Output the [X, Y] coordinate of the center of the cell containing the given text.  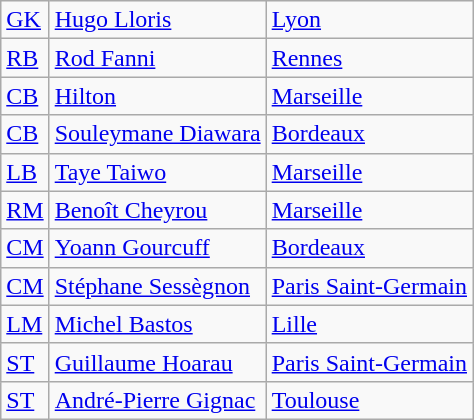
Taye Taiwo [158, 172]
Benoît Cheyrou [158, 210]
Guillaume Hoarau [158, 362]
Lyon [369, 20]
RB [25, 58]
LM [25, 324]
Michel Bastos [158, 324]
Hugo Lloris [158, 20]
LB [25, 172]
Toulouse [369, 400]
Rod Fanni [158, 58]
Yoann Gourcuff [158, 248]
Rennes [369, 58]
GK [25, 20]
RM [25, 210]
Hilton [158, 96]
André-Pierre Gignac [158, 400]
Souleymane Diawara [158, 134]
Stéphane Sessègnon [158, 286]
Lille [369, 324]
